Extract the [X, Y] coordinate from the center of the cell holding the provided text.  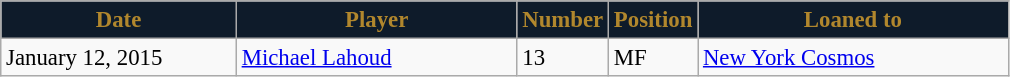
Date [119, 20]
13 [563, 58]
MF [654, 58]
New York Cosmos [854, 58]
Position [654, 20]
January 12, 2015 [119, 58]
Number [563, 20]
Player [376, 20]
Loaned to [854, 20]
Michael Lahoud [376, 58]
